Scan for the cell matching the given text and deliver its [X, Y] coordinate at center. 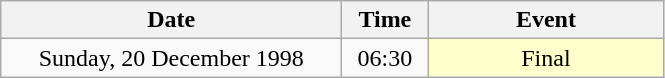
Event [546, 20]
Date [172, 20]
06:30 [385, 58]
Final [546, 58]
Sunday, 20 December 1998 [172, 58]
Time [385, 20]
